Return the [X, Y] coordinate for the center point of the cell that contains the specified text.  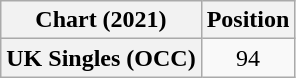
Position [248, 20]
UK Singles (OCC) [101, 58]
Chart (2021) [101, 20]
94 [248, 58]
